Extract the (x, y) coordinate from the center of the cell holding the provided text.  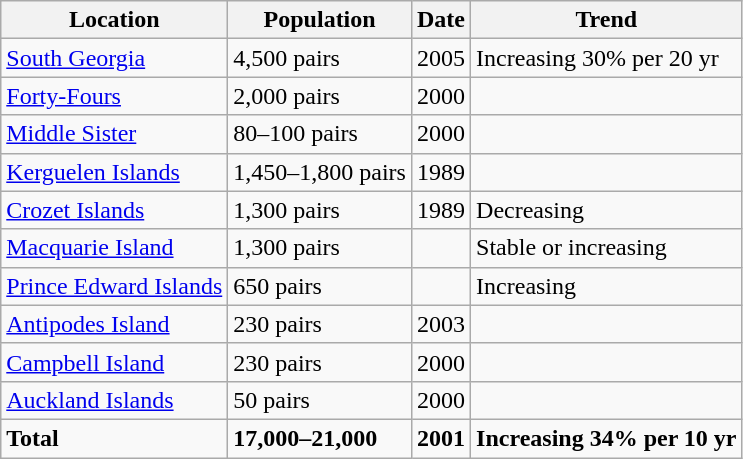
Crozet Islands (114, 210)
1,450–1,800 pairs (320, 172)
Middle Sister (114, 134)
Location (114, 20)
Campbell Island (114, 362)
Antipodes Island (114, 324)
Trend (607, 20)
80–100 pairs (320, 134)
2005 (440, 58)
Increasing 34% per 10 yr (607, 438)
2,000 pairs (320, 96)
Increasing 30% per 20 yr (607, 58)
Stable or increasing (607, 248)
Population (320, 20)
4,500 pairs (320, 58)
Total (114, 438)
2001 (440, 438)
Forty-Fours (114, 96)
Auckland Islands (114, 400)
Date (440, 20)
Decreasing (607, 210)
2003 (440, 324)
17,000–21,000 (320, 438)
South Georgia (114, 58)
Prince Edward Islands (114, 286)
50 pairs (320, 400)
Kerguelen Islands (114, 172)
650 pairs (320, 286)
Macquarie Island (114, 248)
Increasing (607, 286)
